Detect which cell encompasses the target text, then output its [X, Y] center coordinate. 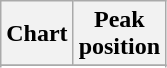
Chart [37, 34]
Peakposition [119, 34]
